Output the [X, Y] coordinate of the center of the cell containing the given text.  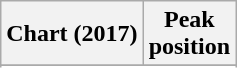
Peak position [189, 34]
Chart (2017) [72, 34]
